Extract the (x, y) coordinate from the center of the cell holding the provided text.  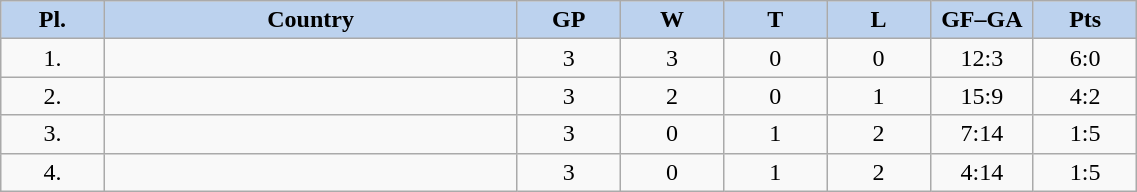
Pl. (52, 20)
2. (52, 96)
GP (568, 20)
4:14 (982, 172)
T (776, 20)
3. (52, 134)
4:2 (1084, 96)
6:0 (1084, 58)
W (672, 20)
12:3 (982, 58)
4. (52, 172)
15:9 (982, 96)
Country (310, 20)
Pts (1084, 20)
7:14 (982, 134)
L (878, 20)
GF–GA (982, 20)
1. (52, 58)
